Find where the given text appears and provide that cell's center as (X, Y) coordinate. 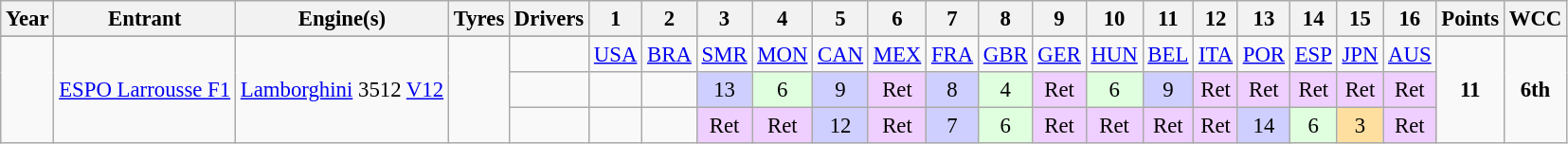
HUN (1114, 55)
Lamborghini 3512 V12 (341, 91)
CAN (841, 55)
USA (616, 55)
Engine(s) (341, 19)
MON (783, 55)
6th (1535, 91)
ITA (1217, 55)
16 (1410, 19)
GBR (1006, 55)
BEL (1168, 55)
5 (841, 19)
Tyres (478, 19)
2 (669, 19)
Year (27, 19)
WCC (1535, 19)
BRA (669, 55)
1 (616, 19)
15 (1361, 19)
ESP (1313, 55)
Points (1470, 19)
FRA (953, 55)
Entrant (145, 19)
GER (1059, 55)
AUS (1410, 55)
JPN (1361, 55)
SMR (724, 55)
Drivers (550, 19)
ESPO Larrousse F1 (145, 91)
MEX (896, 55)
10 (1114, 19)
POR (1264, 55)
